Pinpoint the cell where the given text exists, returning its (X, Y) midpoint coordinate. 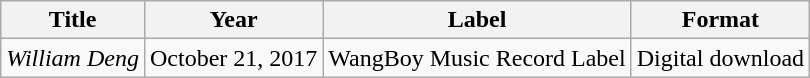
October 21, 2017 (233, 58)
Format (720, 20)
William Deng (73, 58)
Year (233, 20)
WangBoy Music Record Label (477, 58)
Digital download (720, 58)
Label (477, 20)
Title (73, 20)
